Capture the cell that displays the provided text and extract its (x, y) central coordinate. 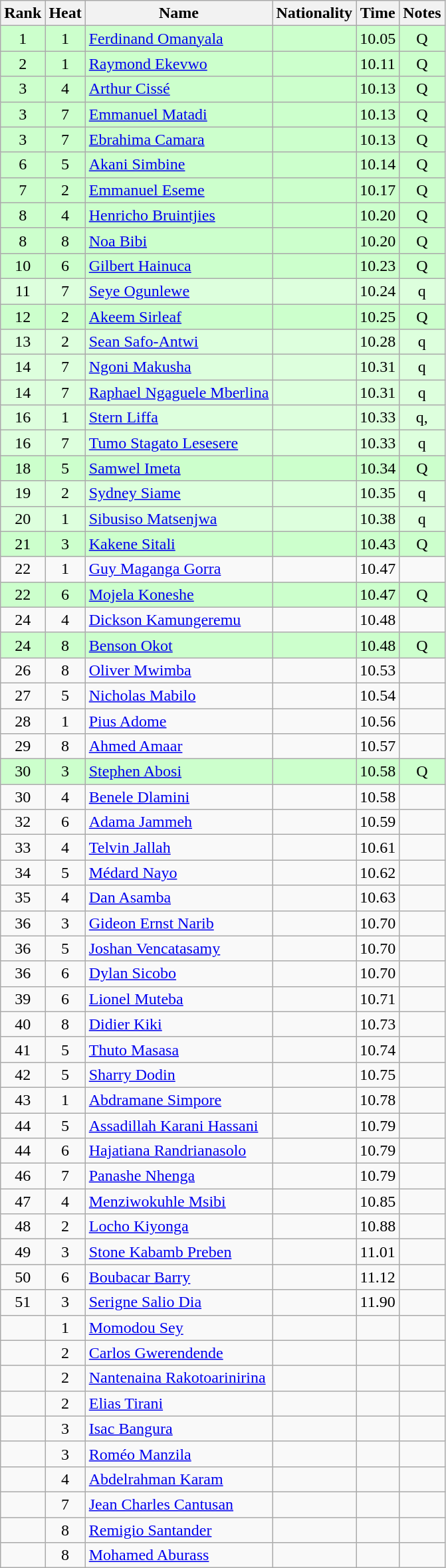
49 (23, 1252)
Telvin Jallah (179, 847)
Menziwokuhle Msibi (179, 1201)
Henricho Bruintjies (179, 215)
10.78 (378, 1100)
10.85 (378, 1201)
Pius Adome (179, 721)
Emmanuel Matadi (179, 114)
Didier Kiki (179, 1024)
33 (23, 847)
47 (23, 1201)
10.75 (378, 1075)
Stephen Abosi (179, 772)
Médard Nayo (179, 873)
13 (23, 342)
Benson Okot (179, 645)
10.53 (378, 670)
10.56 (378, 721)
Boubacar Barry (179, 1277)
Benele Dlamini (179, 797)
10.43 (378, 544)
10.74 (378, 1049)
10.38 (378, 519)
Akani Simbine (179, 165)
Stern Liffa (179, 418)
Name (179, 13)
29 (23, 746)
34 (23, 873)
Assadillah Karani Hassani (179, 1126)
Abdelrahman Karam (179, 1479)
Panashe Nhenga (179, 1176)
10.59 (378, 822)
Dan Asamba (179, 898)
Oliver Mwimba (179, 670)
12 (23, 317)
10.73 (378, 1024)
Mohamed Aburass (179, 1555)
Remigio Santander (179, 1529)
Elias Tirani (179, 1403)
10.57 (378, 746)
Kakene Sitali (179, 544)
Akeem Sirleaf (179, 317)
Roméo Manzila (179, 1454)
Heat (65, 13)
Dickson Kamungeremu (179, 620)
35 (23, 898)
10.14 (378, 165)
Noa Bibi (179, 240)
11.01 (378, 1252)
Serigne Salio Dia (179, 1302)
Nantenaina Rakotoarinirina (179, 1378)
Ngoni Makusha (179, 367)
10.25 (378, 317)
Emmanuel Eseme (179, 190)
42 (23, 1075)
10.88 (378, 1227)
18 (23, 468)
10 (23, 266)
50 (23, 1277)
Arthur Cissé (179, 89)
10.05 (378, 39)
Samwel Imeta (179, 468)
10.28 (378, 342)
27 (23, 695)
Sydney Siame (179, 493)
Adama Jammeh (179, 822)
Carlos Gwerendende (179, 1353)
10.24 (378, 291)
Ahmed Amaar (179, 746)
Nicholas Mabilo (179, 695)
Lionel Muteba (179, 999)
Sharry Dodin (179, 1075)
Rank (23, 13)
Seye Ogunlewe (179, 291)
10.23 (378, 266)
Abdramane Simpore (179, 1100)
11.90 (378, 1302)
Isac Bangura (179, 1429)
10.34 (378, 468)
Sibusiso Matsenjwa (179, 519)
Hajatiana Randrianasolo (179, 1151)
Nationality (314, 13)
11 (23, 291)
Dylan Sicobo (179, 974)
10.17 (378, 190)
Sean Safo-Antwi (179, 342)
Tumo Stagato Lesesere (179, 443)
11.12 (378, 1277)
10.11 (378, 64)
10.35 (378, 493)
Time (378, 13)
Ebrahima Camara (179, 139)
40 (23, 1024)
Stone Kabamb Preben (179, 1252)
Gideon Ernst Narib (179, 923)
Mojela Koneshe (179, 594)
28 (23, 721)
Ferdinand Omanyala (179, 39)
10.71 (378, 999)
43 (23, 1100)
10.61 (378, 847)
Raphael Ngaguele Mberlina (179, 392)
q, (422, 418)
32 (23, 822)
Momodou Sey (179, 1328)
Guy Maganga Gorra (179, 569)
48 (23, 1227)
39 (23, 999)
10.62 (378, 873)
Gilbert Hainuca (179, 266)
Jean Charles Cantusan (179, 1504)
Locho Kiyonga (179, 1227)
Raymond Ekevwo (179, 64)
26 (23, 670)
20 (23, 519)
Notes (422, 13)
10.54 (378, 695)
41 (23, 1049)
Joshan Vencatasamy (179, 948)
Thuto Masasa (179, 1049)
51 (23, 1302)
19 (23, 493)
46 (23, 1176)
21 (23, 544)
10.63 (378, 898)
